Output the (x, y) coordinate of the center of the cell containing the given text.  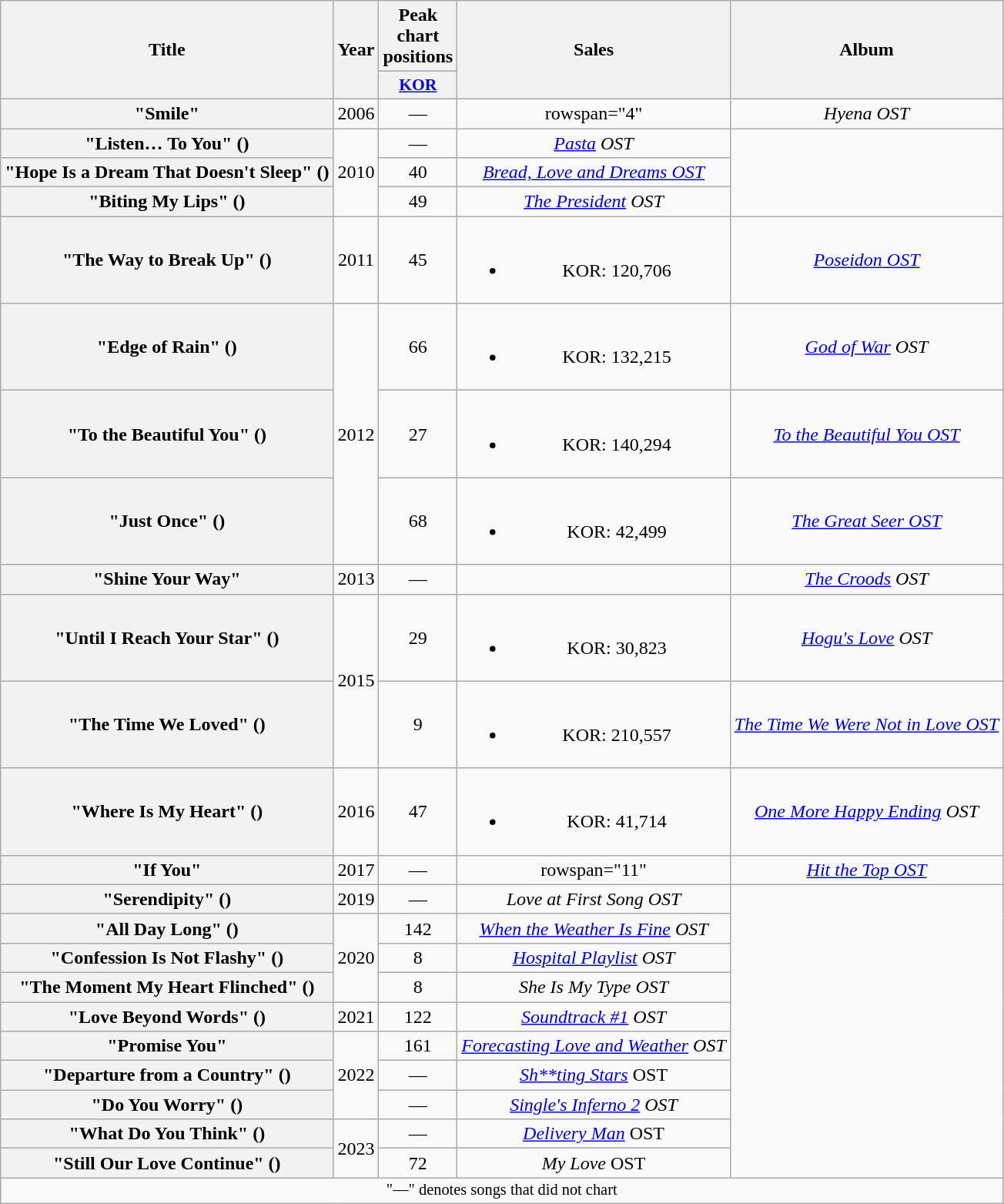
KOR: 210,557 (594, 724)
KOR: 41,714 (594, 812)
"To the Beautiful You" () (167, 434)
2006 (356, 113)
KOR: 140,294 (594, 434)
The Croods OST (866, 579)
49 (418, 202)
The Great Seer OST (866, 521)
"Love Beyond Words" () (167, 1016)
"The Time We Loved" () (167, 724)
Hyena OST (866, 113)
When the Weather Is Fine OST (594, 928)
"Until I Reach Your Star" () (167, 638)
47 (418, 812)
KOR: 30,823 (594, 638)
Hospital Playlist OST (594, 957)
"Listen… To You" () (167, 143)
Pasta OST (594, 143)
2015 (356, 681)
"All Day Long" () (167, 928)
"Just Once" () (167, 521)
Poseidon OST (866, 260)
"If You" (167, 870)
Love at First Song OST (594, 899)
KOR (418, 86)
The President OST (594, 202)
Sales (594, 50)
God of War OST (866, 347)
KOR: 120,706 (594, 260)
One More Happy Ending OST (866, 812)
"Do You Worry" () (167, 1105)
"—" denotes songs that did not chart (502, 1191)
KOR: 132,215 (594, 347)
68 (418, 521)
KOR: 42,499 (594, 521)
9 (418, 724)
Peakchartpositions (418, 36)
"Where Is My Heart" () (167, 812)
"Hope Is a Dream That Doesn't Sleep" () (167, 173)
142 (418, 928)
2021 (356, 1016)
27 (418, 434)
My Love OST (594, 1163)
Album (866, 50)
40 (418, 173)
Title (167, 50)
2023 (356, 1149)
2017 (356, 870)
161 (418, 1046)
"Shine Your Way" (167, 579)
Bread, Love and Dreams OST (594, 173)
2019 (356, 899)
Delivery Man OST (594, 1134)
"Edge of Rain" () (167, 347)
"Still Our Love Continue" () (167, 1163)
Hit the Top OST (866, 870)
Sh**ting Stars OST (594, 1075)
66 (418, 347)
"The Way to Break Up" () (167, 260)
The Time We Were Not in Love OST (866, 724)
2020 (356, 957)
72 (418, 1163)
2010 (356, 172)
2011 (356, 260)
2022 (356, 1075)
Forecasting Love and Weather OST (594, 1046)
45 (418, 260)
"Biting My Lips" () (167, 202)
2013 (356, 579)
29 (418, 638)
rowspan="11" (594, 870)
rowspan="4" (594, 113)
Single's Inferno 2 OST (594, 1105)
To the Beautiful You OST (866, 434)
She Is My Type OST (594, 987)
"Confession Is Not Flashy" () (167, 957)
2016 (356, 812)
Hogu's Love OST (866, 638)
"Departure from a Country" () (167, 1075)
122 (418, 1016)
Soundtrack #1 OST (594, 1016)
"What Do You Think" () (167, 1134)
"Smile" (167, 113)
Year (356, 50)
"The Moment My Heart Flinched" () (167, 987)
"Serendipity" () (167, 899)
"Promise You" (167, 1046)
2012 (356, 434)
